Locate the cell with the specified text and output its (x, y) center coordinate. 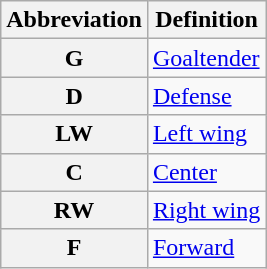
Center (206, 172)
Right wing (206, 210)
F (74, 248)
Left wing (206, 134)
G (74, 58)
C (74, 172)
Defense (206, 96)
Goaltender (206, 58)
RW (74, 210)
LW (74, 134)
Forward (206, 248)
D (74, 96)
Abbreviation (74, 20)
Definition (206, 20)
